From the cell containing the given text, extract its center point as (x, y) coordinate. 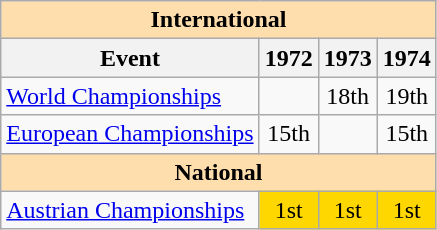
National (219, 172)
1972 (288, 58)
Event (130, 58)
World Championships (130, 96)
1974 (406, 58)
19th (406, 96)
Austrian Championships (130, 210)
European Championships (130, 134)
1973 (348, 58)
18th (348, 96)
International (219, 20)
